From the cell containing the given text, extract its center point as [x, y] coordinate. 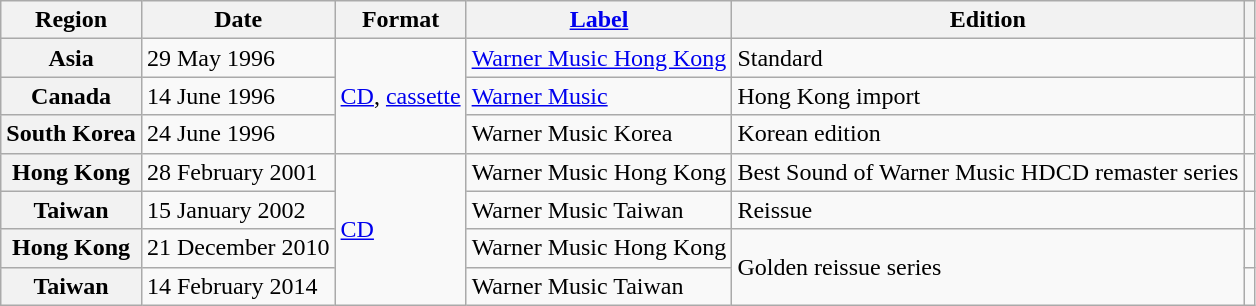
Canada [72, 96]
CD [400, 229]
14 February 2014 [238, 286]
28 February 2001 [238, 172]
Golden reissue series [988, 267]
Region [72, 20]
Best Sound of Warner Music HDCD remaster series [988, 172]
Format [400, 20]
Date [238, 20]
Warner Music [599, 96]
CD, cassette [400, 96]
Label [599, 20]
29 May 1996 [238, 58]
Edition [988, 20]
Asia [72, 58]
14 June 1996 [238, 96]
Standard [988, 58]
Reissue [988, 210]
South Korea [72, 134]
24 June 1996 [238, 134]
Hong Kong import [988, 96]
Korean edition [988, 134]
Warner Music Korea [599, 134]
21 December 2010 [238, 248]
15 January 2002 [238, 210]
